Return the [X, Y] coordinate for the center point of the cell that contains the specified text.  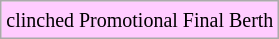
clinched Promotional Final Berth [140, 20]
